Extract the [x, y] coordinate from the center of the cell holding the provided text.  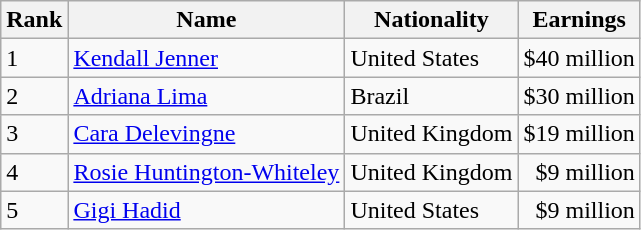
4 [34, 172]
Nationality [432, 20]
$40 million [579, 58]
Adriana Lima [206, 96]
Brazil [432, 96]
Rosie Huntington-Whiteley [206, 172]
$19 million [579, 134]
1 [34, 58]
Kendall Jenner [206, 58]
Rank [34, 20]
2 [34, 96]
Earnings [579, 20]
3 [34, 134]
Cara Delevingne [206, 134]
$30 million [579, 96]
Name [206, 20]
Gigi Hadid [206, 210]
5 [34, 210]
